Capture the cell that displays the provided text and extract its [x, y] central coordinate. 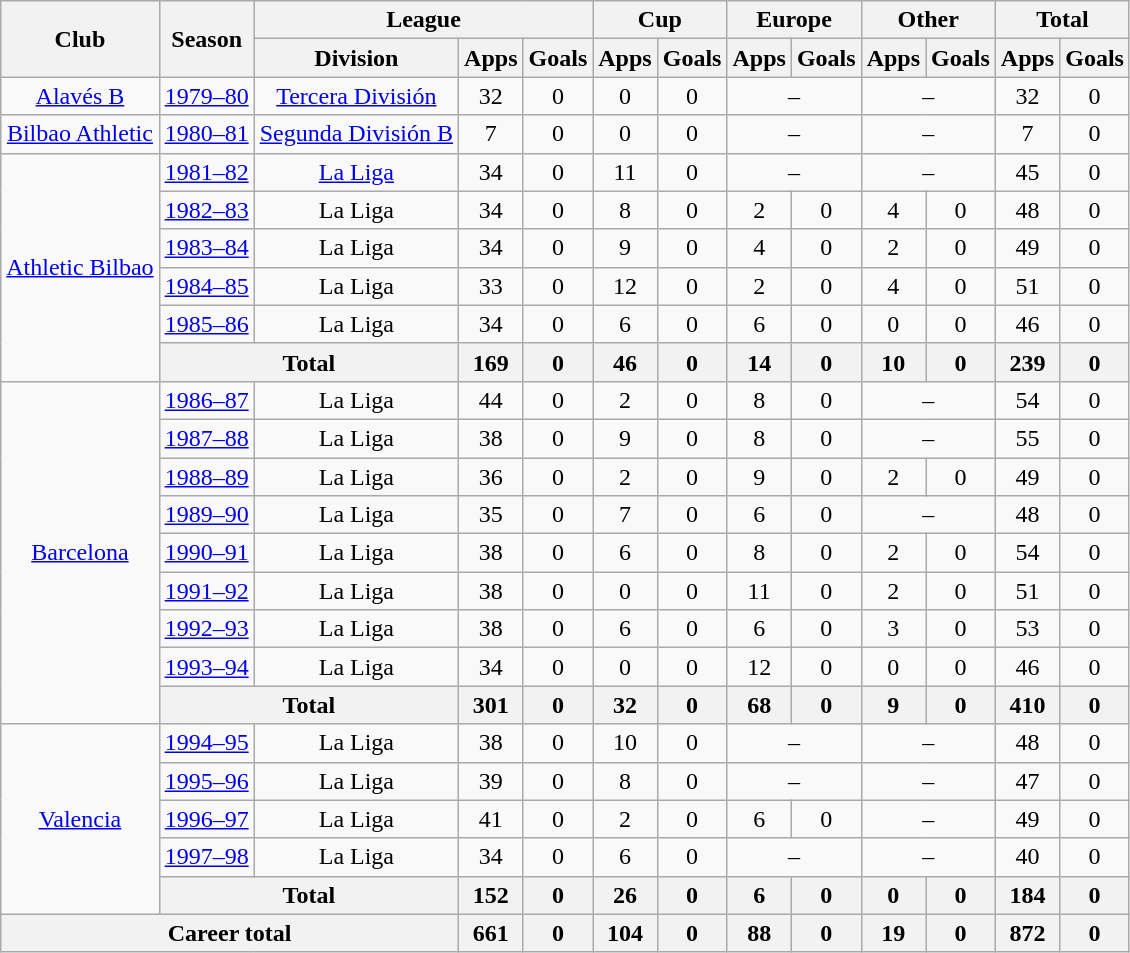
1995–96 [206, 781]
410 [1027, 705]
3 [893, 629]
1991–92 [206, 591]
53 [1027, 629]
1980–81 [206, 134]
301 [491, 705]
Season [206, 39]
1990–91 [206, 553]
1981–82 [206, 172]
Club [80, 39]
1997–98 [206, 857]
152 [491, 895]
36 [491, 477]
1983–84 [206, 248]
33 [491, 286]
40 [1027, 857]
19 [893, 933]
1989–90 [206, 515]
1982–83 [206, 210]
Tercera División [356, 96]
1996–97 [206, 819]
1988–89 [206, 477]
1984–85 [206, 286]
Division [356, 58]
661 [491, 933]
Cup [660, 20]
1994–95 [206, 743]
14 [759, 362]
47 [1027, 781]
Valencia [80, 819]
Bilbao Athletic [80, 134]
Alavés B [80, 96]
39 [491, 781]
Career total [230, 933]
1979–80 [206, 96]
Athletic Bilbao [80, 267]
169 [491, 362]
1993–94 [206, 667]
68 [759, 705]
184 [1027, 895]
88 [759, 933]
41 [491, 819]
1992–93 [206, 629]
44 [491, 400]
1985–86 [206, 324]
1986–87 [206, 400]
239 [1027, 362]
35 [491, 515]
League [424, 20]
104 [625, 933]
Barcelona [80, 552]
55 [1027, 438]
Europe [794, 20]
872 [1027, 933]
Other [928, 20]
Segunda División B [356, 134]
45 [1027, 172]
1987–88 [206, 438]
26 [625, 895]
